Return the [X, Y] coordinate for the center point of the cell that contains the specified text.  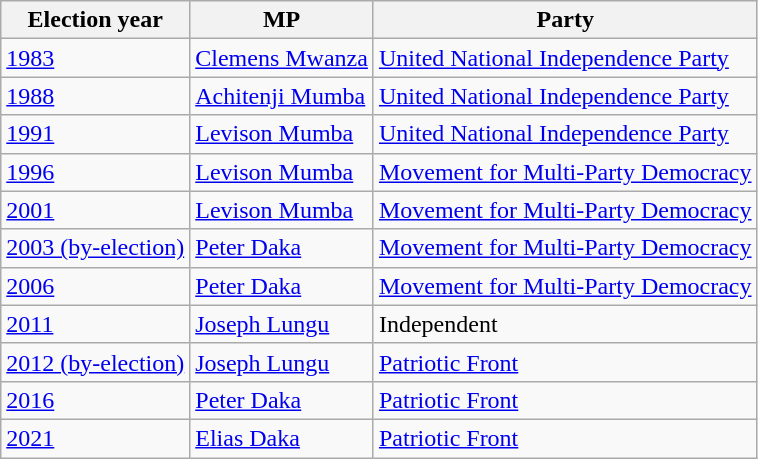
Party [565, 20]
2011 [96, 324]
1983 [96, 58]
Clemens Mwanza [282, 58]
1996 [96, 172]
Achitenji Mumba [282, 96]
1988 [96, 96]
2006 [96, 286]
Independent [565, 324]
MP [282, 20]
2001 [96, 210]
2003 (by-election) [96, 248]
2012 (by-election) [96, 362]
2021 [96, 438]
1991 [96, 134]
Elias Daka [282, 438]
2016 [96, 400]
Election year [96, 20]
